Extract the [x, y] coordinate from the center of the cell holding the provided text.  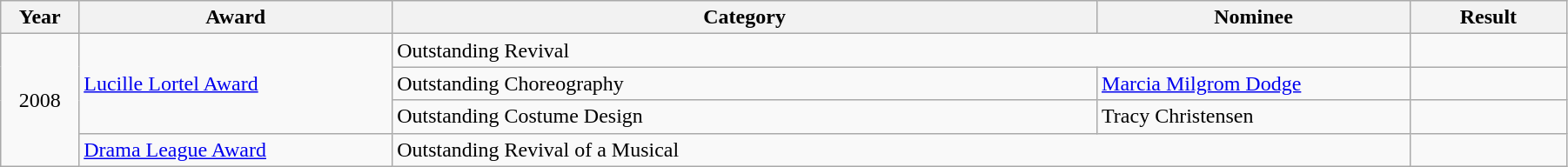
Year [40, 17]
Lucille Lortel Award [236, 83]
Drama League Award [236, 150]
Result [1488, 17]
Marcia Milgrom Dodge [1254, 83]
2008 [40, 100]
Award [236, 17]
Outstanding Revival [901, 50]
Category [745, 17]
Nominee [1254, 17]
Tracy Christensen [1254, 117]
Outstanding Choreography [745, 83]
Outstanding Costume Design [745, 117]
Outstanding Revival of a Musical [901, 150]
